Identify which cell holds the provided text, then report its [X, Y] central coordinate. 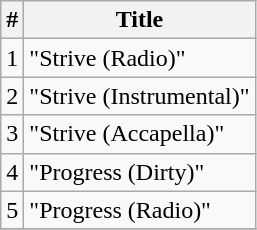
1 [12, 58]
4 [12, 172]
3 [12, 134]
5 [12, 210]
# [12, 20]
"Progress (Radio)" [140, 210]
2 [12, 96]
"Strive (Accapella)" [140, 134]
"Strive (Instrumental)" [140, 96]
"Strive (Radio)" [140, 58]
"Progress (Dirty)" [140, 172]
Title [140, 20]
